Extract the (x, y) coordinate from the center of the cell holding the provided text.  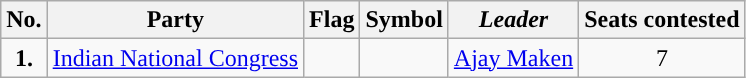
1. (24, 58)
No. (24, 20)
Symbol (404, 20)
Flag (332, 20)
7 (662, 58)
Leader (513, 20)
Ajay Maken (513, 58)
Seats contested (662, 20)
Party (175, 20)
Indian National Congress (175, 58)
